Detect which cell encompasses the target text, then output its [x, y] center coordinate. 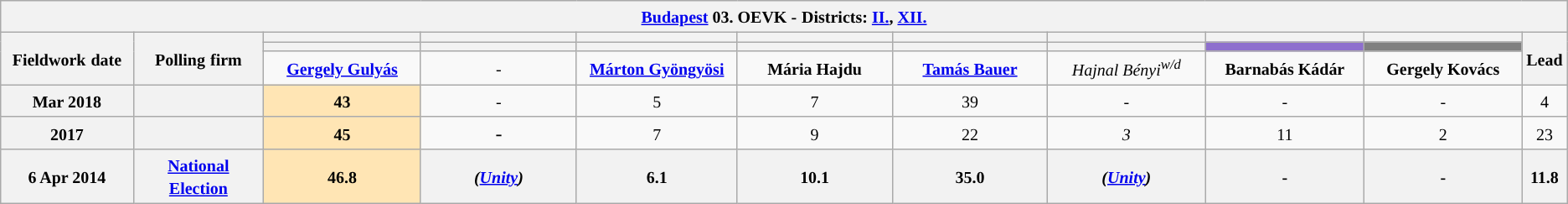
Fieldwork date [67, 59]
Márton Gyöngyösi [657, 68]
10.1 [814, 176]
Gergely Gulyás [343, 68]
Gergely Kovács [1443, 68]
National Election [199, 176]
Mária Hajdu [814, 68]
Mar 2018 [67, 101]
5 [657, 101]
46.8 [343, 176]
3 [1127, 133]
2 [1443, 133]
22 [970, 133]
39 [970, 101]
Budapest 03. OEVK - Districts: II., XII. [784, 17]
6 Apr 2014 [67, 176]
9 [814, 133]
11 [1285, 133]
Hajnal Bényiw/d [1127, 68]
45 [343, 133]
Lead [1545, 59]
Tamás Bauer [970, 68]
23 [1545, 133]
Polling firm [199, 59]
43 [343, 101]
Barnabás Kádár [1285, 68]
35.0 [970, 176]
11.8 [1545, 176]
4 [1545, 101]
6.1 [657, 176]
2017 [67, 133]
